Determine the [x, y] coordinate at the center of the cell enclosing the given text.  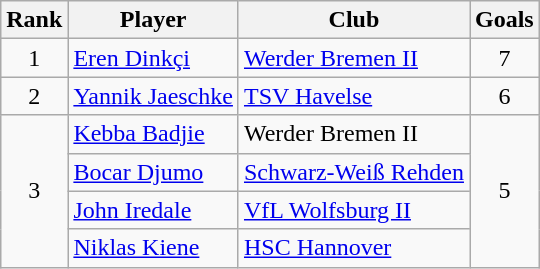
Club [354, 20]
6 [505, 96]
Rank [34, 20]
Schwarz-Weiß Rehden [354, 172]
5 [505, 191]
Niklas Kiene [154, 248]
VfL Wolfsburg II [354, 210]
John Iredale [154, 210]
Yannik Jaeschke [154, 96]
Kebba Badjie [154, 134]
Eren Dinkçi [154, 58]
Player [154, 20]
1 [34, 58]
HSC Hannover [354, 248]
TSV Havelse [354, 96]
Goals [505, 20]
2 [34, 96]
Bocar Djumo [154, 172]
7 [505, 58]
3 [34, 191]
